Identify which cell holds the provided text, then report its [X, Y] central coordinate. 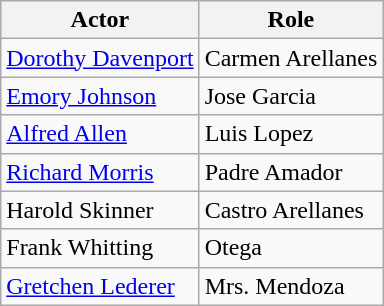
Frank Whitting [100, 248]
Actor [100, 20]
Role [291, 20]
Gretchen Lederer [100, 286]
Alfred Allen [100, 134]
Harold Skinner [100, 210]
Carmen Arellanes [291, 58]
Dorothy Davenport [100, 58]
Emory Johnson [100, 96]
Otega [291, 248]
Jose Garcia [291, 96]
Richard Morris [100, 172]
Castro Arellanes [291, 210]
Luis Lopez [291, 134]
Padre Amador [291, 172]
Mrs. Mendoza [291, 286]
